Determine the [x, y] coordinate at the center of the cell enclosing the given text.  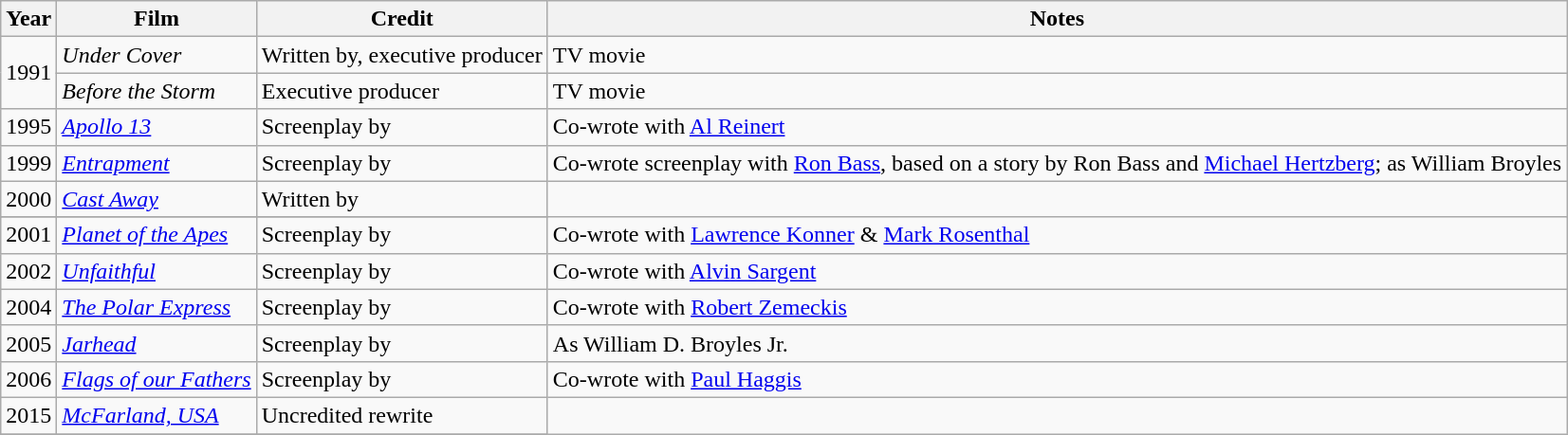
Jarhead [157, 343]
2004 [28, 307]
Year [28, 19]
2001 [28, 235]
Co-wrote with Paul Haggis [1057, 379]
Unfaithful [157, 271]
Notes [1057, 19]
1991 [28, 73]
Co-wrote with Al Reinert [1057, 127]
2002 [28, 271]
Before the Storm [157, 91]
2000 [28, 199]
Entrapment [157, 163]
Co-wrote screenplay with Ron Bass, based on a story by Ron Bass and Michael Hertzberg; as William Broyles [1057, 163]
Written by, executive producer [402, 55]
Uncredited rewrite [402, 415]
Co-wrote with Robert Zemeckis [1057, 307]
Credit [402, 19]
Apollo 13 [157, 127]
Co-wrote with Lawrence Konner & Mark Rosenthal [1057, 235]
Planet of the Apes [157, 235]
Under Cover [157, 55]
As William D. Broyles Jr. [1057, 343]
Flags of our Fathers [157, 379]
1999 [28, 163]
McFarland, USA [157, 415]
Co-wrote with Alvin Sargent [1057, 271]
Cast Away [157, 199]
2006 [28, 379]
2015 [28, 415]
1995 [28, 127]
The Polar Express [157, 307]
2005 [28, 343]
Film [157, 19]
Written by [402, 199]
Executive producer [402, 91]
